Find where the given text appears and provide that cell's center as (X, Y) coordinate. 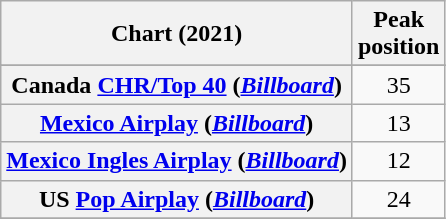
13 (398, 123)
Mexico Airplay (Billboard) (177, 123)
24 (398, 199)
US Pop Airplay (Billboard) (177, 199)
Canada CHR/Top 40 (Billboard) (177, 85)
Mexico Ingles Airplay (Billboard) (177, 161)
12 (398, 161)
35 (398, 85)
Chart (2021) (177, 34)
Peakposition (398, 34)
